Identify which cell holds the provided text, then report its [X, Y] central coordinate. 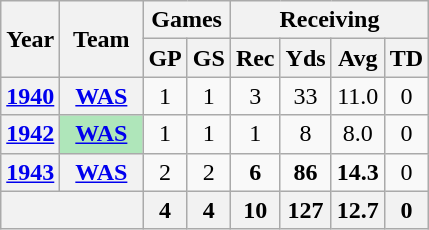
86 [306, 172]
TD [406, 58]
14.3 [358, 172]
33 [306, 96]
1942 [30, 134]
8.0 [358, 134]
8 [306, 134]
11.0 [358, 96]
Receiving [329, 20]
Team [102, 39]
Yds [306, 58]
127 [306, 210]
Year [30, 39]
GP [165, 58]
Rec [255, 58]
Games [186, 20]
6 [255, 172]
12.7 [358, 210]
1940 [30, 96]
10 [255, 210]
1943 [30, 172]
Avg [358, 58]
GS [208, 58]
3 [255, 96]
